Capture the cell that displays the provided text and extract its [x, y] central coordinate. 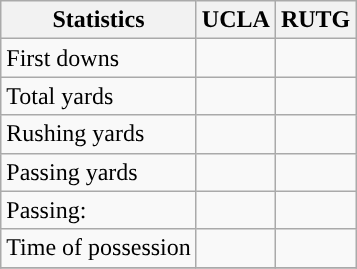
Rushing yards [99, 134]
First downs [99, 58]
Statistics [99, 20]
RUTG [315, 20]
Passing: [99, 210]
UCLA [236, 20]
Time of possession [99, 248]
Passing yards [99, 172]
Total yards [99, 96]
